Find where the given text appears and provide that cell's center as [x, y] coordinate. 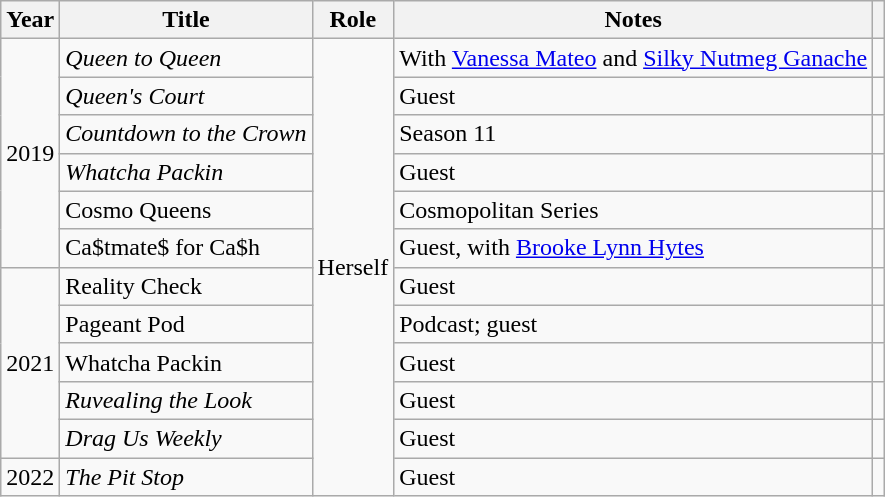
Season 11 [634, 134]
Queen's Court [186, 96]
Year [30, 20]
2019 [30, 153]
Ruvealing the Look [186, 400]
Countdown to the Crown [186, 134]
Queen to Queen [186, 58]
Reality Check [186, 286]
Cosmopolitan Series [634, 210]
Guest, with Brooke Lynn Hytes [634, 248]
2022 [30, 477]
Notes [634, 20]
Drag Us Weekly [186, 438]
Cosmo Queens [186, 210]
Podcast; guest [634, 324]
Role [353, 20]
With Vanessa Mateo and Silky Nutmeg Ganache [634, 58]
Title [186, 20]
2021 [30, 362]
The Pit Stop [186, 477]
Herself [353, 268]
Ca$tmate$ for Ca$h [186, 248]
Pageant Pod [186, 324]
